Detect which cell encompasses the target text, then output its (X, Y) center coordinate. 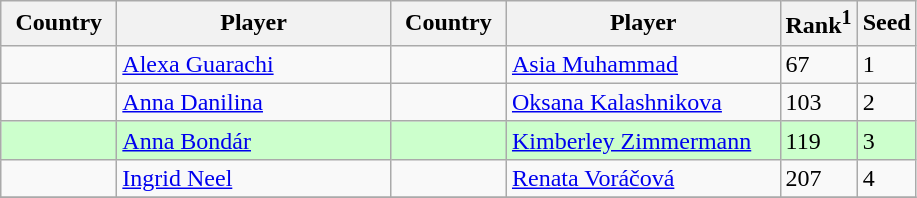
103 (818, 102)
67 (818, 64)
Kimberley Zimmermann (643, 140)
3 (886, 140)
4 (886, 178)
Seed (886, 24)
Asia Muhammad (643, 64)
119 (818, 140)
Anna Bondár (254, 140)
Alexa Guarachi (254, 64)
207 (818, 178)
Renata Voráčová (643, 178)
1 (886, 64)
Oksana Kalashnikova (643, 102)
Rank1 (818, 24)
2 (886, 102)
Ingrid Neel (254, 178)
Anna Danilina (254, 102)
